Return [X, Y] of the center of cell containing provided text 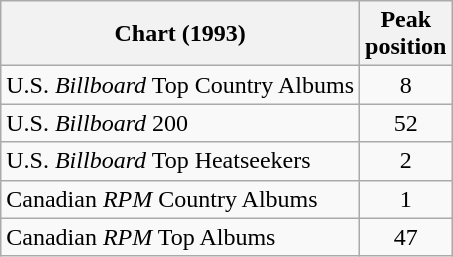
47 [406, 237]
Canadian RPM Country Albums [180, 199]
Chart (1993) [180, 34]
Peakposition [406, 34]
52 [406, 123]
1 [406, 199]
U.S. Billboard Top Country Albums [180, 85]
U.S. Billboard 200 [180, 123]
2 [406, 161]
U.S. Billboard Top Heatseekers [180, 161]
8 [406, 85]
Canadian RPM Top Albums [180, 237]
